Locate the cell with the specified text and output its [X, Y] center coordinate. 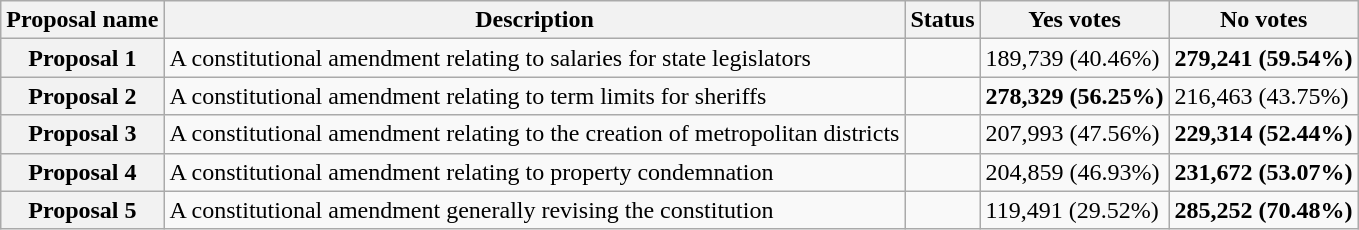
Description [534, 20]
A constitutional amendment relating to term limits for sheriffs [534, 96]
229,314 (52.44%) [1264, 134]
Status [942, 20]
A constitutional amendment generally revising the constitution [534, 210]
Yes votes [1074, 20]
Proposal 1 [82, 58]
119,491 (29.52%) [1074, 210]
204,859 (46.93%) [1074, 172]
216,463 (43.75%) [1264, 96]
Proposal 3 [82, 134]
231,672 (53.07%) [1264, 172]
207,993 (47.56%) [1074, 134]
189,739 (40.46%) [1074, 58]
A constitutional amendment relating to salaries for state legislators [534, 58]
285,252 (70.48%) [1264, 210]
278,329 (56.25%) [1074, 96]
A constitutional amendment relating to the creation of metropolitan districts [534, 134]
Proposal 4 [82, 172]
Proposal name [82, 20]
No votes [1264, 20]
A constitutional amendment relating to property condemnation [534, 172]
Proposal 5 [82, 210]
Proposal 2 [82, 96]
279,241 (59.54%) [1264, 58]
